From the cell containing the given text, extract its center point as [x, y] coordinate. 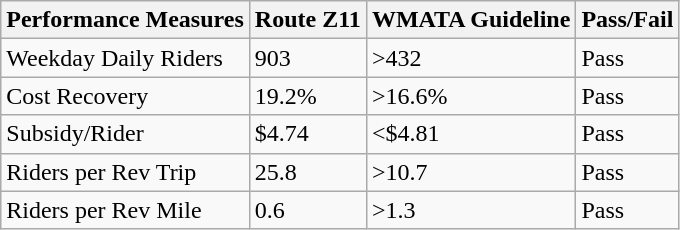
>432 [471, 58]
$4.74 [308, 134]
Riders per Rev Mile [126, 210]
>10.7 [471, 172]
Subsidy/Rider [126, 134]
>16.6% [471, 96]
Cost Recovery [126, 96]
Riders per Rev Trip [126, 172]
903 [308, 58]
<$4.81 [471, 134]
19.2% [308, 96]
Route Z11 [308, 20]
0.6 [308, 210]
25.8 [308, 172]
Performance Measures [126, 20]
Weekday Daily Riders [126, 58]
Pass/Fail [628, 20]
WMATA Guideline [471, 20]
>1.3 [471, 210]
